Capture the cell that displays the provided text and extract its (x, y) central coordinate. 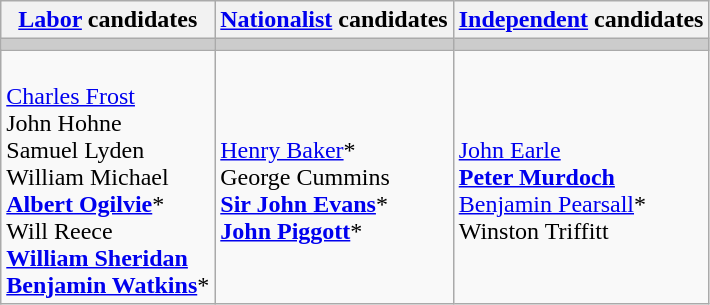
Charles Frost John Hohne Samuel Lyden William Michael Albert Ogilvie* Will Reece William Sheridan Benjamin Watkins* (108, 177)
Labor candidates (108, 20)
John Earle Peter Murdoch Benjamin Pearsall* Winston Triffitt (581, 177)
Independent candidates (581, 20)
Henry Baker* George Cummins Sir John Evans* John Piggott* (334, 177)
Nationalist candidates (334, 20)
